Capture the cell that displays the provided text and extract its [x, y] central coordinate. 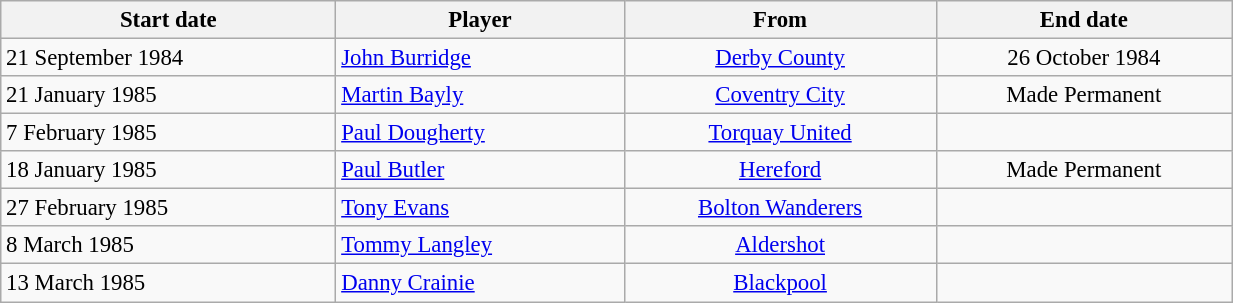
Bolton Wanderers [780, 208]
Paul Dougherty [480, 133]
Danny Crainie [480, 283]
8 March 1985 [168, 245]
Martin Bayly [480, 95]
Derby County [780, 58]
21 September 1984 [168, 58]
21 January 1985 [168, 95]
Paul Butler [480, 170]
Start date [168, 20]
John Burridge [480, 58]
26 October 1984 [1084, 58]
End date [1084, 20]
Hereford [780, 170]
Player [480, 20]
Tommy Langley [480, 245]
Blackpool [780, 283]
Tony Evans [480, 208]
7 February 1985 [168, 133]
From [780, 20]
Torquay United [780, 133]
18 January 1985 [168, 170]
27 February 1985 [168, 208]
Coventry City [780, 95]
13 March 1985 [168, 283]
Aldershot [780, 245]
